Pinpoint the cell where the given text exists, returning its [X, Y] midpoint coordinate. 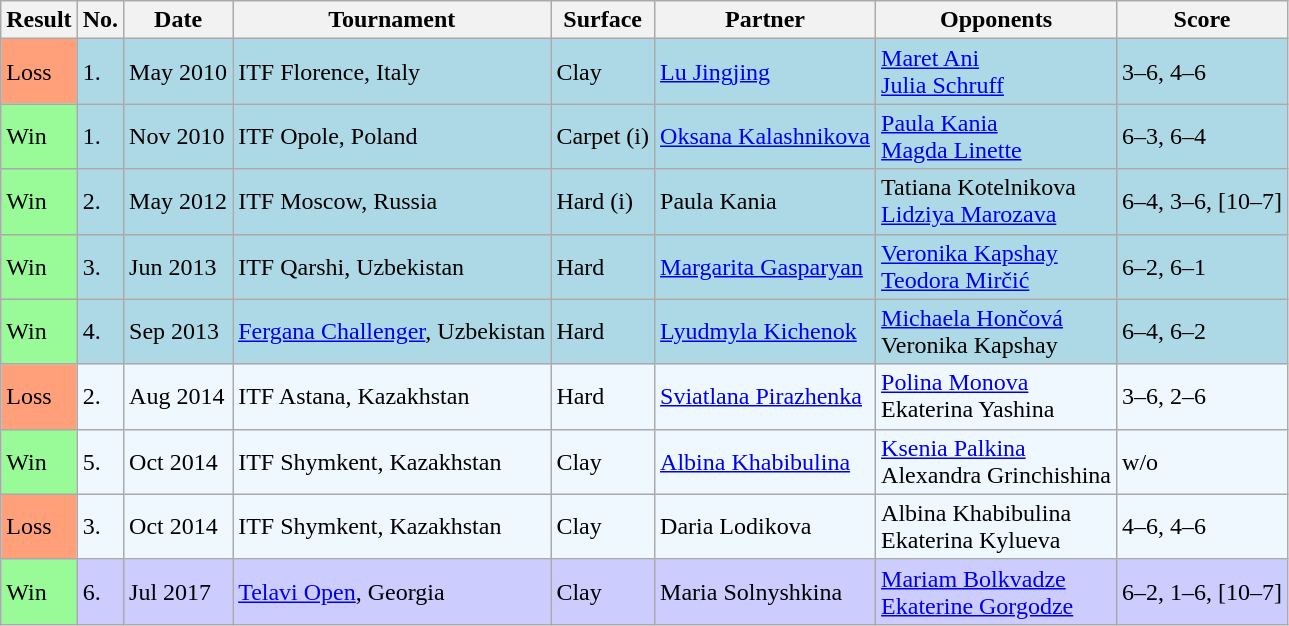
6–4, 6–2 [1202, 332]
Maret Ani Julia Schruff [996, 72]
May 2010 [178, 72]
Paula Kania Magda Linette [996, 136]
Telavi Open, Georgia [392, 592]
Veronika Kapshay Teodora Mirčić [996, 266]
Daria Lodikova [766, 526]
Albina Khabibulina [766, 462]
Partner [766, 20]
Hard (i) [603, 202]
ITF Florence, Italy [392, 72]
Oksana Kalashnikova [766, 136]
6–2, 6–1 [1202, 266]
Opponents [996, 20]
Albina Khabibulina Ekaterina Kylueva [996, 526]
Date [178, 20]
Jun 2013 [178, 266]
Margarita Gasparyan [766, 266]
Fergana Challenger, Uzbekistan [392, 332]
ITF Qarshi, Uzbekistan [392, 266]
6. [100, 592]
May 2012 [178, 202]
ITF Opole, Poland [392, 136]
3–6, 4–6 [1202, 72]
Lu Jingjing [766, 72]
Tatiana Kotelnikova Lidziya Marozava [996, 202]
4. [100, 332]
Result [39, 20]
Michaela Hončová Veronika Kapshay [996, 332]
6–3, 6–4 [1202, 136]
3–6, 2–6 [1202, 396]
ITF Moscow, Russia [392, 202]
Tournament [392, 20]
6–4, 3–6, [10–7] [1202, 202]
Lyudmyla Kichenok [766, 332]
Surface [603, 20]
Jul 2017 [178, 592]
ITF Astana, Kazakhstan [392, 396]
Nov 2010 [178, 136]
Sviatlana Pirazhenka [766, 396]
Paula Kania [766, 202]
6–2, 1–6, [10–7] [1202, 592]
Score [1202, 20]
Ksenia Palkina Alexandra Grinchishina [996, 462]
Maria Solnyshkina [766, 592]
4–6, 4–6 [1202, 526]
Sep 2013 [178, 332]
Aug 2014 [178, 396]
Carpet (i) [603, 136]
5. [100, 462]
w/o [1202, 462]
Mariam Bolkvadze Ekaterine Gorgodze [996, 592]
Polina Monova Ekaterina Yashina [996, 396]
No. [100, 20]
